Provide the [X, Y] coordinate of the cell's center where the given text is located.  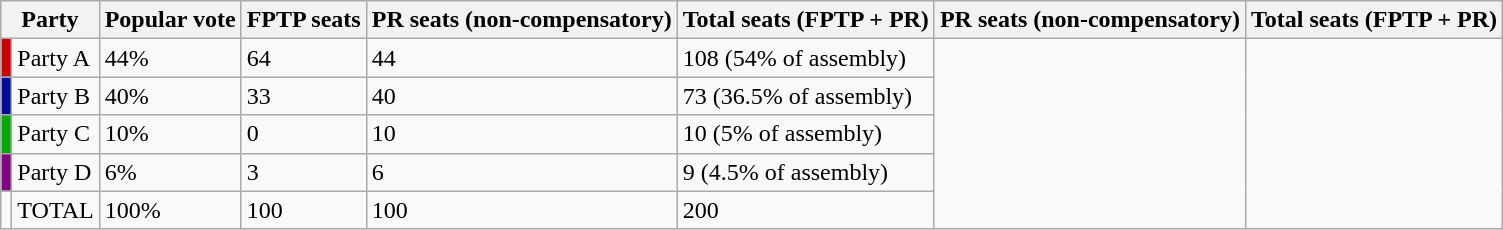
44% [170, 58]
10 [522, 134]
6 [522, 172]
9 (4.5% of assembly) [806, 172]
40 [522, 96]
10% [170, 134]
Party D [56, 172]
100% [170, 210]
44 [522, 58]
40% [170, 96]
10 (5% of assembly) [806, 134]
73 (36.5% of assembly) [806, 96]
Popular vote [170, 20]
TOTAL [56, 210]
Party A [56, 58]
3 [304, 172]
108 (54% of assembly) [806, 58]
0 [304, 134]
6% [170, 172]
Party C [56, 134]
FPTP seats [304, 20]
200 [806, 210]
64 [304, 58]
33 [304, 96]
Party [50, 20]
Party B [56, 96]
